Output the (x, y) coordinate of the center of the cell containing the given text.  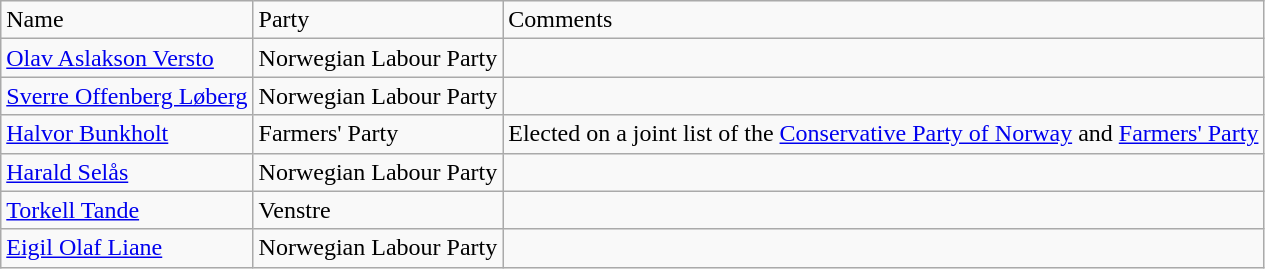
Eigil Olaf Liane (127, 248)
Comments (884, 20)
Elected on a joint list of the Conservative Party of Norway and Farmers' Party (884, 134)
Harald Selås (127, 172)
Party (378, 20)
Farmers' Party (378, 134)
Halvor Bunkholt (127, 134)
Olav Aslakson Versto (127, 58)
Name (127, 20)
Sverre Offenberg Løberg (127, 96)
Venstre (378, 210)
Torkell Tande (127, 210)
